Locate the cell with the specified text and output its [X, Y] center coordinate. 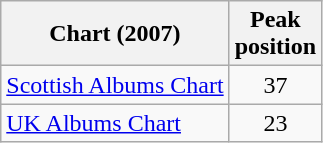
UK Albums Chart [115, 123]
Chart (2007) [115, 34]
37 [275, 85]
23 [275, 123]
Scottish Albums Chart [115, 85]
Peakposition [275, 34]
